Scan for the cell matching the given text and deliver its [X, Y] coordinate at center. 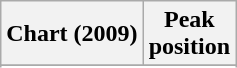
Peakposition [189, 34]
Chart (2009) [72, 34]
